Provide the (X, Y) coordinate of the cell's center where the given text is located.  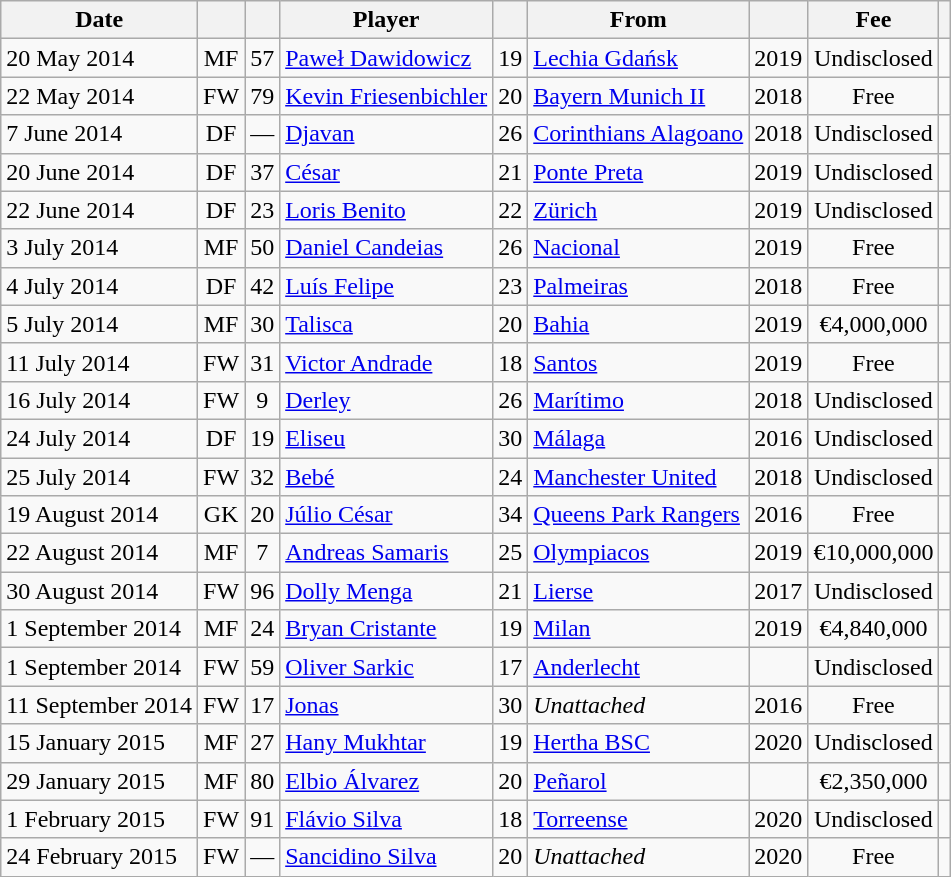
Sancidino Silva (386, 857)
2017 (778, 591)
22 (510, 210)
11 September 2014 (100, 705)
Elbio Álvarez (386, 781)
Zürich (638, 210)
Hertha BSC (638, 743)
5 July 2014 (100, 324)
Eliseu (386, 438)
27 (262, 743)
1 February 2015 (100, 819)
€4,000,000 (874, 324)
Andreas Samaris (386, 553)
16 July 2014 (100, 400)
19 August 2014 (100, 515)
96 (262, 591)
€4,840,000 (874, 629)
Málaga (638, 438)
Bryan Cristante (386, 629)
Palmeiras (638, 286)
9 (262, 400)
Oliver Sarkic (386, 667)
Júlio César (386, 515)
15 January 2015 (100, 743)
Talisca (386, 324)
Victor Andrade (386, 362)
GK (222, 515)
57 (262, 58)
Jonas (386, 705)
Player (386, 20)
91 (262, 819)
22 August 2014 (100, 553)
3 July 2014 (100, 248)
Fee (874, 20)
Lierse (638, 591)
31 (262, 362)
€2,350,000 (874, 781)
César (386, 172)
Anderlecht (638, 667)
Torreense (638, 819)
Daniel Candeias (386, 248)
24 February 2015 (100, 857)
Bayern Munich II (638, 96)
Djavan (386, 134)
25 (510, 553)
Paweł Dawidowicz (386, 58)
50 (262, 248)
20 June 2014 (100, 172)
22 June 2014 (100, 210)
Santos (638, 362)
Dolly Menga (386, 591)
€10,000,000 (874, 553)
30 August 2014 (100, 591)
Lechia Gdańsk (638, 58)
7 (262, 553)
24 July 2014 (100, 438)
Hany Mukhtar (386, 743)
Luís Felipe (386, 286)
11 July 2014 (100, 362)
From (638, 20)
Ponte Preta (638, 172)
7 June 2014 (100, 134)
Olympiacos (638, 553)
Derley (386, 400)
42 (262, 286)
Loris Benito (386, 210)
Date (100, 20)
29 January 2015 (100, 781)
Corinthians Alagoano (638, 134)
79 (262, 96)
59 (262, 667)
32 (262, 477)
Milan (638, 629)
Bahia (638, 324)
37 (262, 172)
4 July 2014 (100, 286)
80 (262, 781)
Queens Park Rangers (638, 515)
20 May 2014 (100, 58)
Kevin Friesenbichler (386, 96)
Marítimo (638, 400)
Nacional (638, 248)
Bebé (386, 477)
25 July 2014 (100, 477)
Peñarol (638, 781)
22 May 2014 (100, 96)
Manchester United (638, 477)
34 (510, 515)
Flávio Silva (386, 819)
